Return the (X, Y) coordinate for the center point of the cell that contains the specified text.  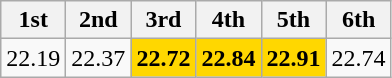
22.72 (164, 58)
5th (294, 20)
1st (34, 20)
6th (358, 20)
22.91 (294, 58)
22.84 (228, 58)
22.19 (34, 58)
22.37 (98, 58)
4th (228, 20)
22.74 (358, 58)
3rd (164, 20)
2nd (98, 20)
